Extract the [x, y] coordinate from the center of the cell holding the provided text.  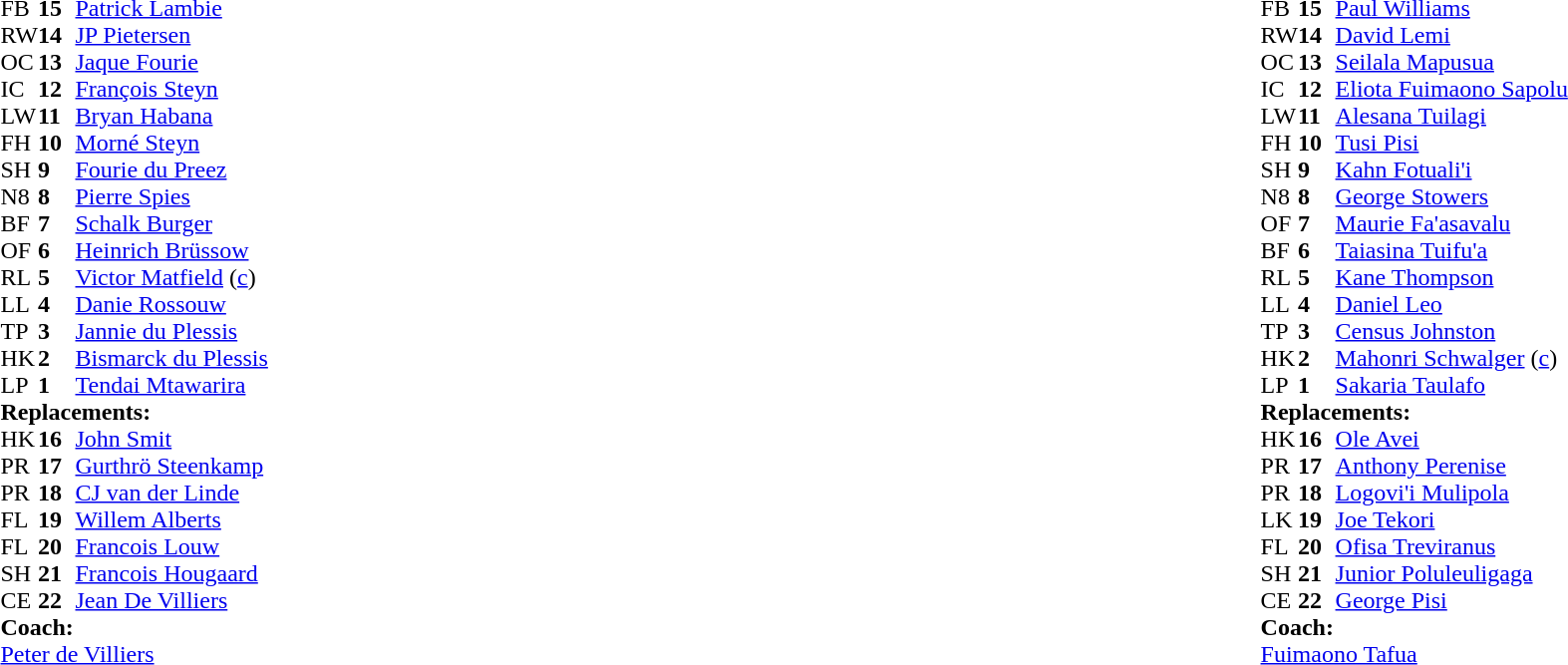
George Stowers [1451, 197]
Tendai Mtawarira [171, 385]
Schalk Burger [171, 223]
Eliota Fuimaono Sapolu [1451, 90]
Bryan Habana [171, 116]
Joe Tekori [1451, 520]
Jean De Villiers [171, 600]
Pierre Spies [171, 197]
Danie Rossouw [171, 305]
Bismarck du Plessis [171, 359]
Maurie Fa'asavalu [1451, 223]
Ole Avei [1451, 439]
CJ van der Linde [171, 493]
Gurthrö Steenkamp [171, 467]
Taiasina Tuifu'a [1451, 251]
Sakaria Taulafo [1451, 385]
Junior Poluleuligaga [1451, 574]
Tusi Pisi [1451, 144]
Francois Hougaard [171, 574]
JP Pietersen [171, 36]
Daniel Leo [1451, 305]
George Pisi [1451, 600]
Willem Alberts [171, 520]
David Lemi [1451, 36]
Fourie du Preez [171, 169]
Kahn Fotuali'i [1451, 169]
François Steyn [171, 90]
Seilala Mapusua [1451, 62]
Heinrich Brüssow [171, 251]
Jaque Fourie [171, 62]
John Smit [171, 439]
Ofisa Treviranus [1451, 546]
Jannie du Plessis [171, 331]
Logovi'i Mulipola [1451, 493]
Census Johnston [1451, 331]
Mahonri Schwalger (c) [1451, 359]
Anthony Perenise [1451, 467]
Victor Matfield (c) [171, 277]
LK [1280, 520]
Morné Steyn [171, 144]
Kane Thompson [1451, 277]
Alesana Tuilagi [1451, 116]
Francois Louw [171, 546]
